Identify which cell holds the provided text, then report its (X, Y) central coordinate. 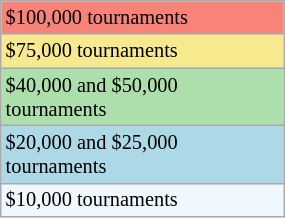
$20,000 and $25,000 tournaments (142, 154)
$10,000 tournaments (142, 200)
$75,000 tournaments (142, 51)
$100,000 tournaments (142, 17)
$40,000 and $50,000 tournaments (142, 97)
